Return [x, y] of the center of cell containing provided text 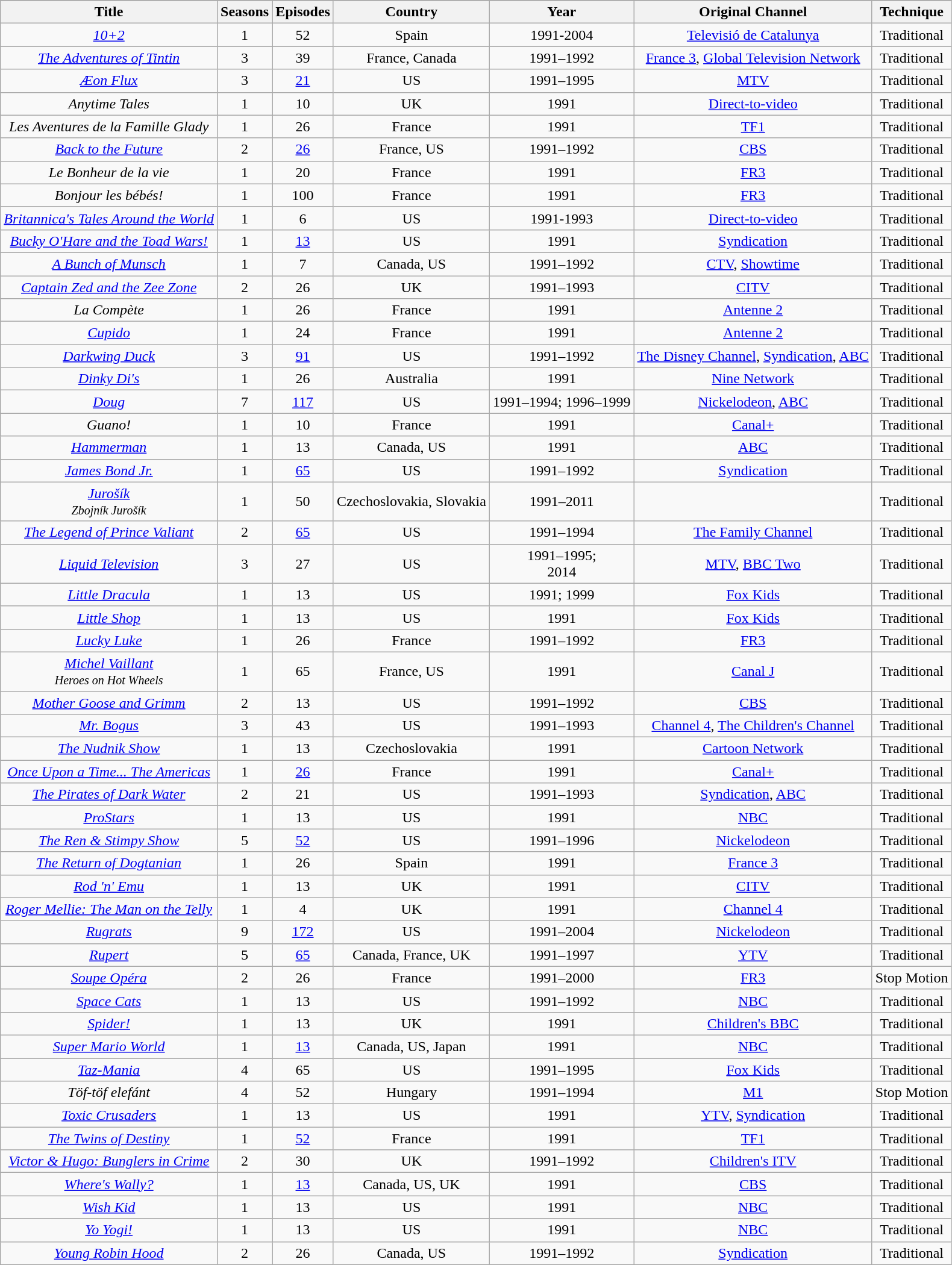
Rupert [109, 955]
Canada, France, UK [411, 955]
Lucky Luke [109, 640]
ProStars [109, 817]
Cartoon Network [753, 749]
1991–2011 [562, 501]
Canada, US, Japan [411, 1046]
20 [303, 172]
Les Aventures de la Famille Glady [109, 126]
YTV, Syndication [753, 1116]
Wish Kid [109, 1207]
Doug [109, 402]
1991–1996 [562, 840]
Liquid Television [109, 564]
6 [303, 218]
Super Mario World [109, 1046]
9 [245, 932]
Dinky Di's [109, 379]
The Twins of Destiny [109, 1138]
Hungary [411, 1093]
1991-1993 [562, 218]
Country [411, 12]
Hammerman [109, 448]
Seasons [245, 12]
1991–1997 [562, 955]
Anytime Tales [109, 104]
MTV, BBC Two [753, 564]
Bucky O'Hare and the Toad Wars! [109, 241]
Canal J [753, 671]
Technique [912, 12]
Guano! [109, 425]
France 3 [753, 863]
Michel VaillantHeroes on Hot Wheels [109, 671]
The Family Channel [753, 533]
Le Bonheur de la vie [109, 172]
Canada, US, UK [411, 1184]
Spider! [109, 1023]
172 [303, 932]
Nickelodeon, ABC [753, 402]
Soupe Opéra [109, 978]
ABC [753, 448]
Rod 'n' Emu [109, 886]
Darkwing Duck [109, 356]
39 [303, 58]
1991-2004 [562, 35]
The Disney Channel, Syndication, ABC [753, 356]
Where's Wally? [109, 1184]
La Compète [109, 310]
Taz-Mania [109, 1069]
The Legend of Prince Valiant [109, 533]
Victor & Hugo: Bunglers in Crime [109, 1161]
1991–1994; 1996–1999 [562, 402]
Töf-töf elefánt [109, 1093]
M1 [753, 1093]
Mr. Bogus [109, 726]
Children's BBC [753, 1023]
27 [303, 564]
CTV, Showtime [753, 264]
Channel 4, The Children's Channel [753, 726]
Children's ITV [753, 1161]
Rugrats [109, 932]
Title [109, 12]
Czechoslovakia, Slovakia [411, 501]
France, Canada [411, 58]
The Adventures of Tintin [109, 58]
The Nudnik Show [109, 749]
A Bunch of Munsch [109, 264]
1991–1995;2014 [562, 564]
The Return of Dogtanian [109, 863]
Czechoslovakia [411, 749]
Yo Yogi! [109, 1230]
Episodes [303, 12]
Bonjour les bébés! [109, 195]
Syndication, ABC [753, 795]
1991–2000 [562, 978]
1991–2004 [562, 932]
100 [303, 195]
1991; 1999 [562, 595]
117 [303, 402]
10+2 [109, 35]
Æon Flux [109, 81]
50 [303, 501]
30 [303, 1161]
James Bond Jr. [109, 470]
The Ren & Stimpy Show [109, 840]
Australia [411, 379]
Back to the Future [109, 149]
24 [303, 333]
Roger Mellie: The Man on the Telly [109, 909]
Original Channel [753, 12]
JurošíkZbojník Jurošík [109, 501]
Little Dracula [109, 595]
Captain Zed and the Zee Zone [109, 287]
Little Shop [109, 617]
France 3, Global Television Network [753, 58]
Nine Network [753, 379]
Televisió de Catalunya [753, 35]
Toxic Crusaders [109, 1116]
91 [303, 356]
Young Robin Hood [109, 1253]
MTV [753, 81]
Once Upon a Time... The Americas [109, 772]
Mother Goose and Grimm [109, 703]
YTV [753, 955]
Britannica's Tales Around the World [109, 218]
43 [303, 726]
Space Cats [109, 1001]
Channel 4 [753, 909]
Cupido [109, 333]
The Pirates of Dark Water [109, 795]
Year [562, 12]
